Return the (X, Y) coordinate for the center point of the cell that contains the specified text.  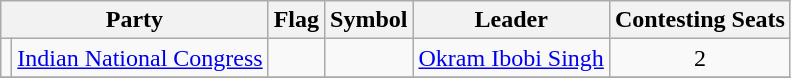
Okram Ibobi Singh (511, 58)
Symbol (369, 20)
Leader (511, 20)
Party (134, 20)
Flag (296, 20)
2 (700, 58)
Contesting Seats (700, 20)
Indian National Congress (140, 58)
